Return the [X, Y] coordinate for the center point of the cell that contains the specified text.  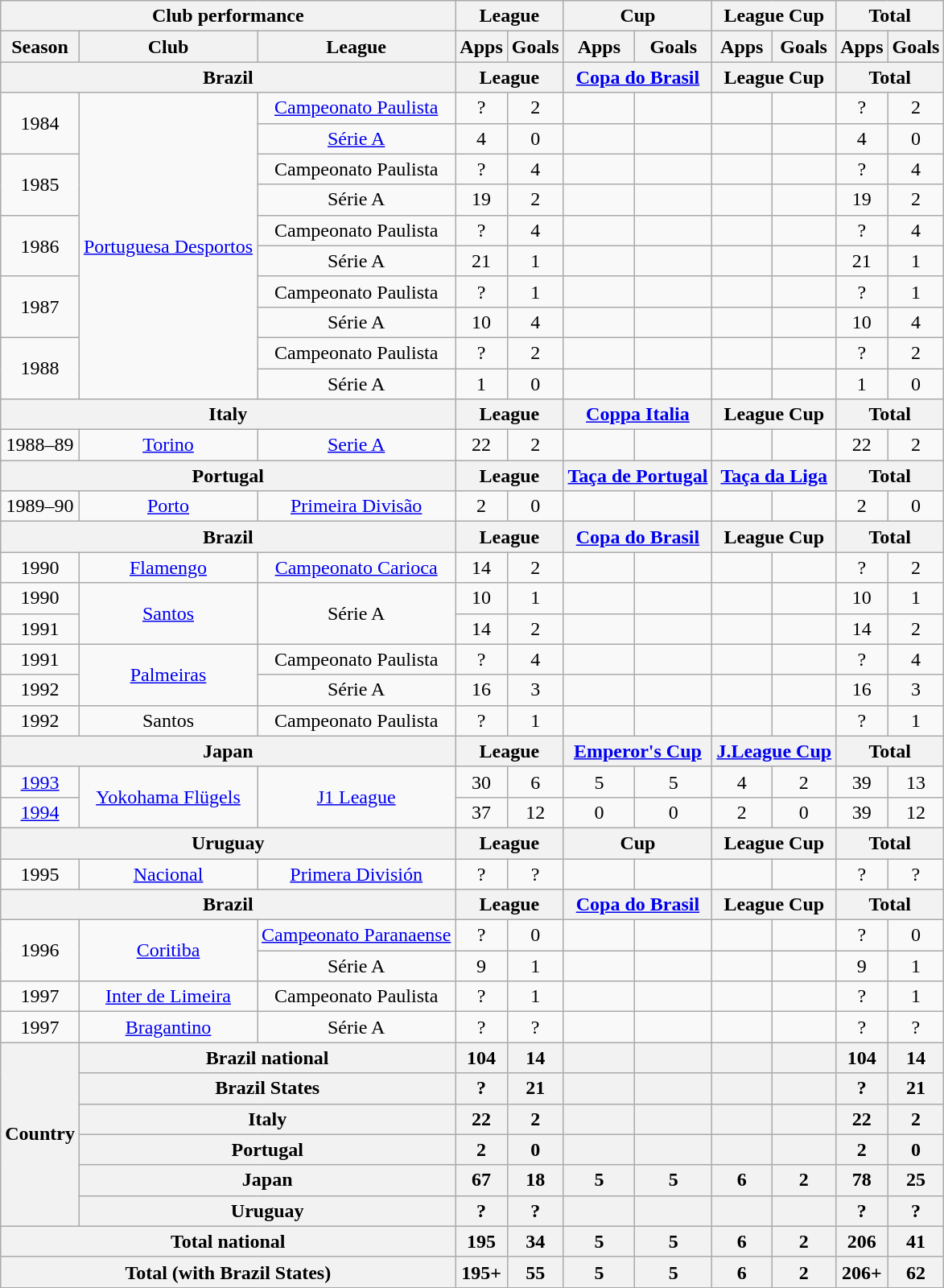
Primera División [357, 873]
1987 [40, 307]
30 [481, 782]
1988–89 [40, 445]
Club performance [229, 16]
Taça de Portugal [637, 476]
Country [40, 1134]
67 [481, 1180]
Flamengo [167, 568]
1989–90 [40, 506]
Season [40, 47]
J1 League [357, 797]
Taça da Liga [774, 476]
1993 [40, 782]
41 [916, 1241]
Torino [167, 445]
1995 [40, 873]
Campeonato Carioca [357, 568]
Bragantino [167, 1027]
Serie A [357, 445]
18 [535, 1180]
Club [167, 47]
1986 [40, 246]
Campeonato Paranaense [357, 935]
Inter de Limeira [167, 997]
Nacional [167, 873]
13 [916, 782]
Coppa Italia [637, 415]
37 [481, 812]
Coritiba [167, 951]
Brazil national [267, 1058]
1994 [40, 812]
Primeira Divisão [357, 506]
Brazil States [267, 1088]
Porto [167, 506]
206 [862, 1241]
Emperor's Cup [637, 751]
1988 [40, 368]
Total (with Brazil States) [229, 1272]
Total national [229, 1241]
1984 [40, 123]
1985 [40, 184]
195 [481, 1241]
J.League Cup [774, 751]
55 [535, 1272]
Palmeiras [167, 675]
195+ [481, 1272]
206+ [862, 1272]
25 [916, 1180]
34 [535, 1241]
Portuguesa Desportos [167, 246]
78 [862, 1180]
Yokohama Flügels [167, 797]
1996 [40, 951]
62 [916, 1272]
